Locate the cell with the specified text and output its (X, Y) center coordinate. 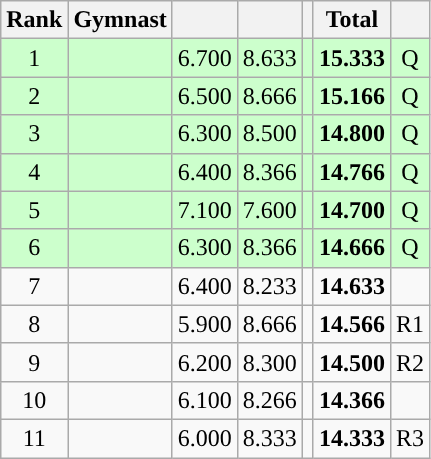
Rank (34, 20)
14.800 (352, 134)
8.333 (270, 438)
8.266 (270, 400)
R3 (410, 438)
14.666 (352, 248)
5.900 (204, 324)
14.366 (352, 400)
7.100 (204, 210)
6 (34, 248)
15.166 (352, 96)
4 (34, 172)
R2 (410, 362)
8.233 (270, 286)
10 (34, 400)
5 (34, 210)
6.200 (204, 362)
8 (34, 324)
14.333 (352, 438)
Total (352, 20)
R1 (410, 324)
6.700 (204, 58)
15.333 (352, 58)
14.766 (352, 172)
14.566 (352, 324)
8.300 (270, 362)
14.500 (352, 362)
1 (34, 58)
11 (34, 438)
6.000 (204, 438)
7.600 (270, 210)
Gymnast (120, 20)
6.100 (204, 400)
2 (34, 96)
14.700 (352, 210)
8.633 (270, 58)
9 (34, 362)
14.633 (352, 286)
8.500 (270, 134)
3 (34, 134)
7 (34, 286)
6.500 (204, 96)
